Return [X, Y] of the center of cell containing provided text 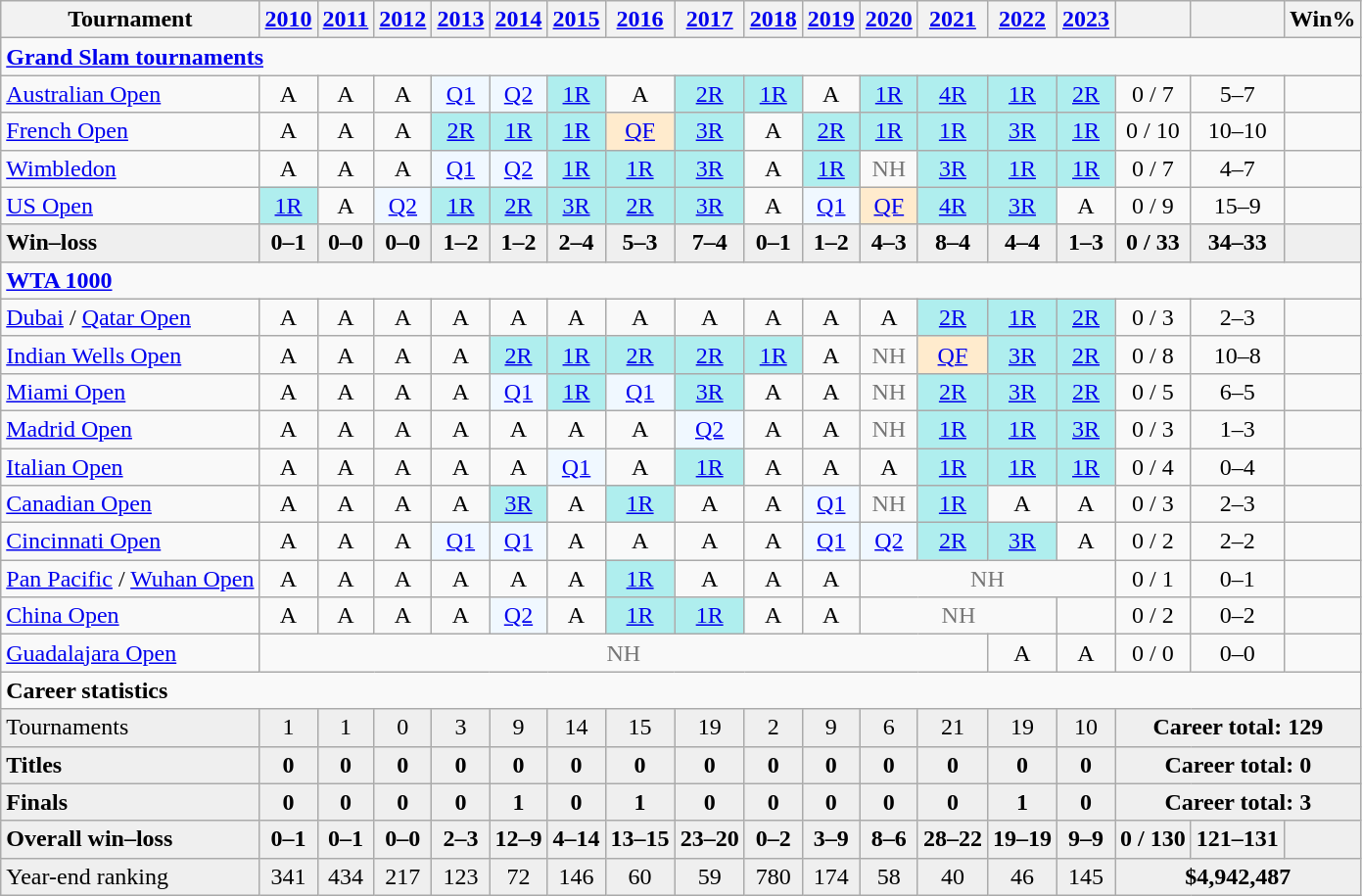
0 / 0 [1153, 653]
Year-end ranking [130, 876]
10–10 [1238, 131]
5–3 [640, 243]
12–9 [519, 839]
Career statistics [681, 690]
French Open [130, 131]
341 [288, 876]
28–22 [952, 839]
Tournament [130, 20]
Canadian Open [130, 504]
13–15 [640, 839]
3–9 [830, 839]
6 [889, 728]
2–4 [576, 243]
15–9 [1238, 206]
Finals [130, 802]
Win–loss [130, 243]
Win% [1322, 20]
2023 [1087, 20]
6–5 [1238, 392]
4–7 [1238, 168]
9–9 [1087, 839]
Miami Open [130, 392]
3 [460, 728]
58 [889, 876]
China Open [130, 616]
0 / 8 [1153, 354]
Career total: 3 [1238, 802]
121–131 [1238, 839]
0 / 10 [1153, 131]
0 / 130 [1153, 839]
123 [460, 876]
2021 [952, 20]
8–4 [952, 243]
10 [1087, 728]
0 / 4 [1153, 467]
2020 [889, 20]
0 / 33 [1153, 243]
0 / 9 [1153, 206]
Italian Open [130, 467]
WTA 1000 [681, 280]
Pan Pacific / Wuhan Open [130, 579]
4–3 [889, 243]
2018 [774, 20]
0 / 1 [1153, 579]
2022 [1022, 20]
0 / 5 [1153, 392]
2013 [460, 20]
19–19 [1022, 839]
34–33 [1238, 243]
4–4 [1022, 243]
15 [640, 728]
23–20 [709, 839]
2014 [519, 20]
Career total: 129 [1238, 728]
21 [952, 728]
US Open [130, 206]
Indian Wells Open [130, 354]
Career total: 0 [1238, 765]
5–7 [1238, 94]
72 [519, 876]
Wimbledon [130, 168]
Titles [130, 765]
2016 [640, 20]
10–8 [1238, 354]
60 [640, 876]
Overall win–loss [130, 839]
40 [952, 876]
Madrid Open [130, 429]
2010 [288, 20]
Guadalajara Open [130, 653]
2011 [346, 20]
Grand Slam tournaments [681, 57]
7–4 [709, 243]
Australian Open [130, 94]
780 [774, 876]
8–6 [889, 839]
2 [774, 728]
46 [1022, 876]
434 [346, 876]
$4,942,487 [1238, 876]
217 [403, 876]
146 [576, 876]
2015 [576, 20]
Dubai / Qatar Open [130, 317]
4–14 [576, 839]
2–2 [1238, 542]
174 [830, 876]
Tournaments [130, 728]
14 [576, 728]
Cincinnati Open [130, 542]
59 [709, 876]
2017 [709, 20]
2019 [830, 20]
2012 [403, 20]
145 [1087, 876]
0–4 [1238, 467]
